From the cell containing the given text, extract its center point as (x, y) coordinate. 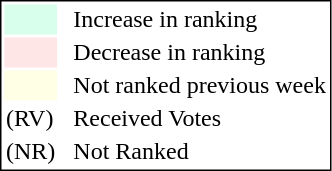
Decrease in ranking (200, 53)
(NR) (30, 151)
(RV) (30, 119)
Increase in ranking (200, 19)
Received Votes (200, 119)
Not Ranked (200, 151)
Not ranked previous week (200, 85)
